Pinpoint the cell where the given text exists, returning its (X, Y) midpoint coordinate. 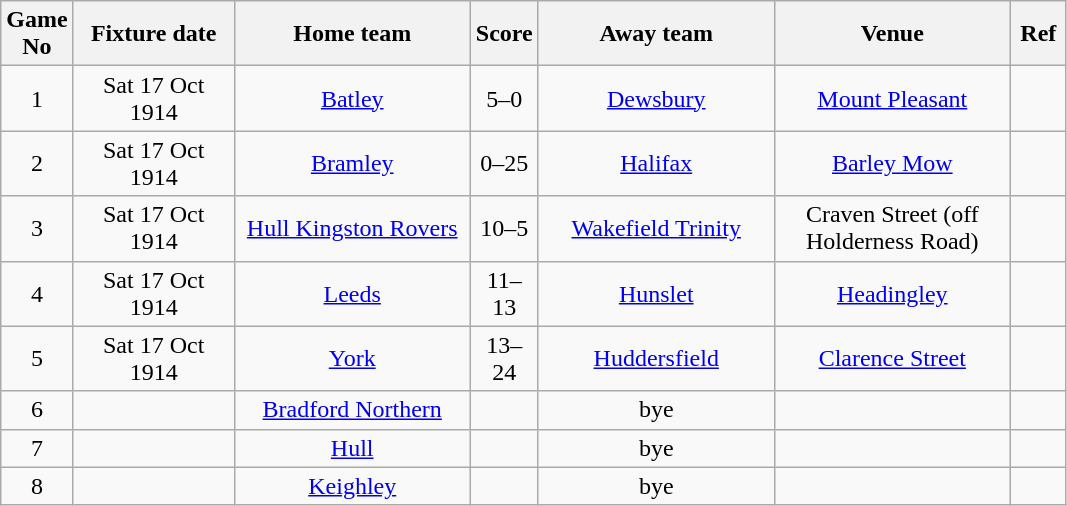
6 (37, 410)
13–24 (504, 358)
Away team (656, 34)
11–13 (504, 294)
3 (37, 228)
Venue (892, 34)
5–0 (504, 98)
Huddersfield (656, 358)
Game No (37, 34)
Hull Kingston Rovers (352, 228)
Ref (1038, 34)
Barley Mow (892, 164)
Bradford Northern (352, 410)
Home team (352, 34)
Dewsbury (656, 98)
Fixture date (154, 34)
1 (37, 98)
Mount Pleasant (892, 98)
Headingley (892, 294)
Score (504, 34)
Leeds (352, 294)
5 (37, 358)
York (352, 358)
Craven Street (off Holderness Road) (892, 228)
2 (37, 164)
Keighley (352, 486)
Hull (352, 448)
8 (37, 486)
Bramley (352, 164)
0–25 (504, 164)
Wakefield Trinity (656, 228)
Hunslet (656, 294)
7 (37, 448)
Halifax (656, 164)
10–5 (504, 228)
Batley (352, 98)
4 (37, 294)
Clarence Street (892, 358)
